For the text-containing cell, return its midpoint in [x, y] coordinate format. 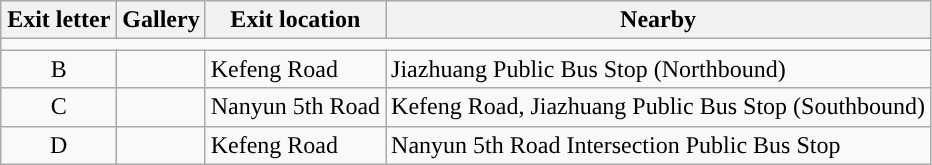
Kefeng Road, Jiazhuang Public Bus Stop (Southbound) [658, 107]
D [59, 145]
Jiazhuang Public Bus Stop (Northbound) [658, 69]
Exit letter [59, 20]
B [59, 69]
Gallery [161, 20]
C [59, 107]
Nearby [658, 20]
Nanyun 5th Road Intersection Public Bus Stop [658, 145]
Exit location [295, 20]
Nanyun 5th Road [295, 107]
